Capture the cell that displays the provided text and extract its (X, Y) central coordinate. 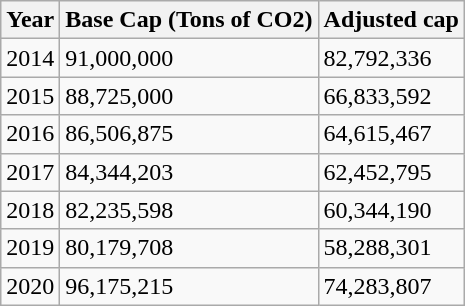
2019 (30, 248)
96,175,215 (189, 286)
62,452,795 (391, 172)
58,288,301 (391, 248)
2016 (30, 134)
Year (30, 20)
91,000,000 (189, 58)
2018 (30, 210)
2015 (30, 96)
88,725,000 (189, 96)
2017 (30, 172)
66,833,592 (391, 96)
86,506,875 (189, 134)
Base Cap (Tons of CO2) (189, 20)
2020 (30, 286)
82,235,598 (189, 210)
60,344,190 (391, 210)
2014 (30, 58)
74,283,807 (391, 286)
64,615,467 (391, 134)
82,792,336 (391, 58)
80,179,708 (189, 248)
Adjusted cap (391, 20)
84,344,203 (189, 172)
